Locate the cell with the specified text and output its [X, Y] center coordinate. 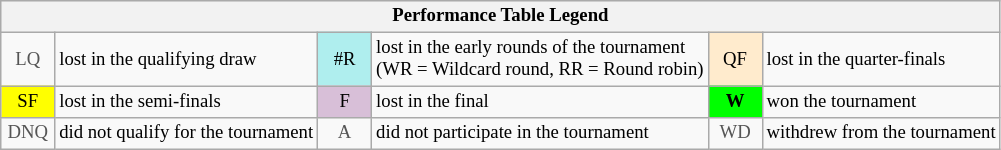
WD [735, 134]
did not qualify for the tournament [186, 134]
A [345, 134]
won the tournament [881, 102]
W [735, 102]
LQ [28, 60]
QF [735, 60]
SF [28, 102]
withdrew from the tournament [881, 134]
lost in the semi-finals [186, 102]
lost in the quarter-finals [881, 60]
DNQ [28, 134]
F [345, 102]
lost in the qualifying draw [186, 60]
Performance Table Legend [500, 16]
lost in the final [540, 102]
#R [345, 60]
did not participate in the tournament [540, 134]
lost in the early rounds of the tournament(WR = Wildcard round, RR = Round robin) [540, 60]
